Output the (x, y) coordinate of the center of the cell containing the given text.  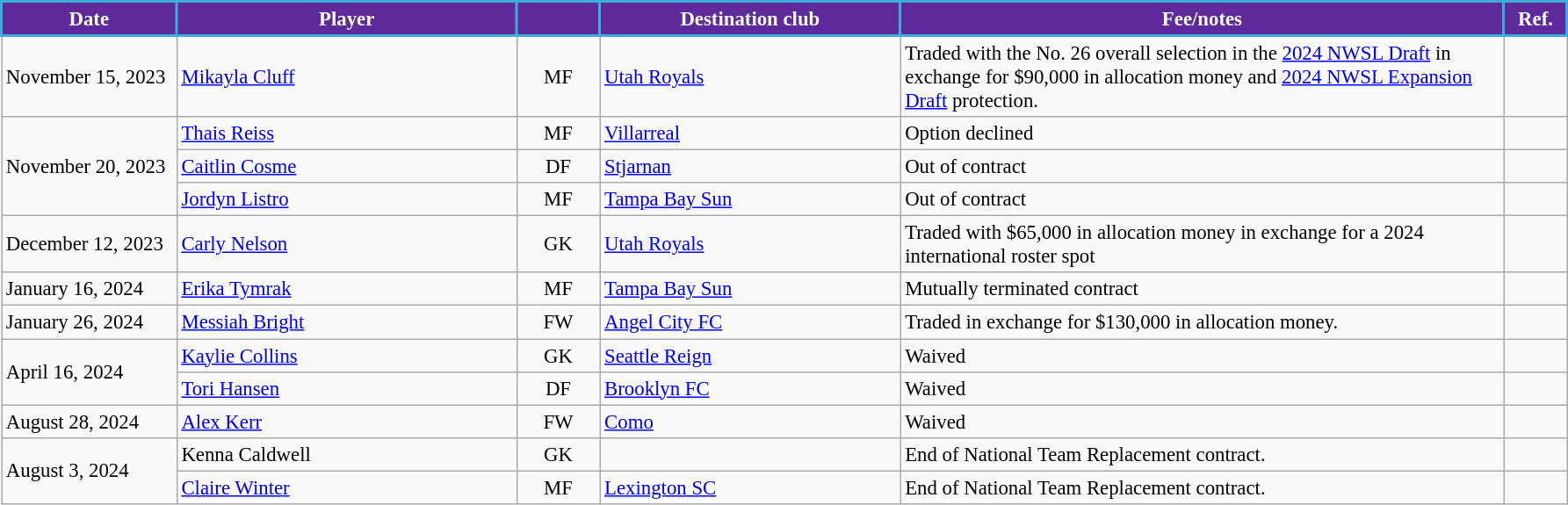
December 12, 2023 (90, 244)
Kaylie Collins (346, 356)
Alex Kerr (346, 422)
Carly Nelson (346, 244)
Destination club (750, 19)
Claire Winter (346, 487)
Thais Reiss (346, 133)
Mutually terminated contract (1202, 289)
Player (346, 19)
Villarreal (750, 133)
Ref. (1535, 19)
November 20, 2023 (90, 167)
January 26, 2024 (90, 322)
Brooklyn FC (750, 388)
Fee/notes (1202, 19)
Traded in exchange for $130,000 in allocation money. (1202, 322)
Angel City FC (750, 322)
January 16, 2024 (90, 289)
Option declined (1202, 133)
Kenna Caldwell (346, 454)
Jordyn Listro (346, 199)
Como (750, 422)
Messiah Bright (346, 322)
Lexington SC (750, 487)
Traded with $65,000 in allocation money in exchange for a 2024 international roster spot (1202, 244)
Tori Hansen (346, 388)
Seattle Reign (750, 356)
August 28, 2024 (90, 422)
April 16, 2024 (90, 372)
Date (90, 19)
November 15, 2023 (90, 76)
Mikayla Cluff (346, 76)
August 3, 2024 (90, 471)
Caitlin Cosme (346, 167)
Erika Tymrak (346, 289)
Traded with the No. 26 overall selection in the 2024 NWSL Draft in exchange for $90,000 in allocation money and 2024 NWSL Expansion Draft protection. (1202, 76)
Stjarnan (750, 167)
